Output the (X, Y) coordinate of the center of the cell containing the given text.  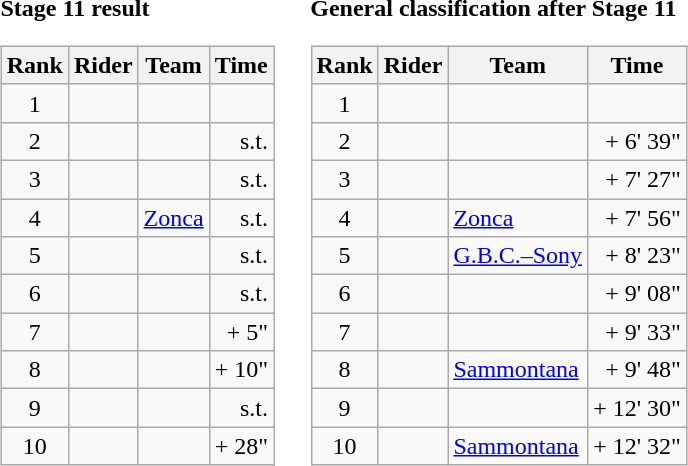
+ 10" (241, 370)
G.B.C.–Sony (518, 256)
+ 7' 27" (638, 179)
+ 9' 48" (638, 370)
+ 7' 56" (638, 217)
+ 8' 23" (638, 256)
+ 9' 08" (638, 294)
+ 6' 39" (638, 141)
+ 5" (241, 332)
+ 28" (241, 446)
+ 9' 33" (638, 332)
+ 12' 32" (638, 446)
+ 12' 30" (638, 408)
